Find where the given text appears and provide that cell's center as (x, y) coordinate. 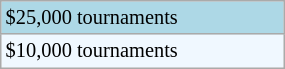
$25,000 tournaments (142, 17)
$10,000 tournaments (142, 51)
